Provide the [X, Y] coordinate of the cell's center where the given text is located.  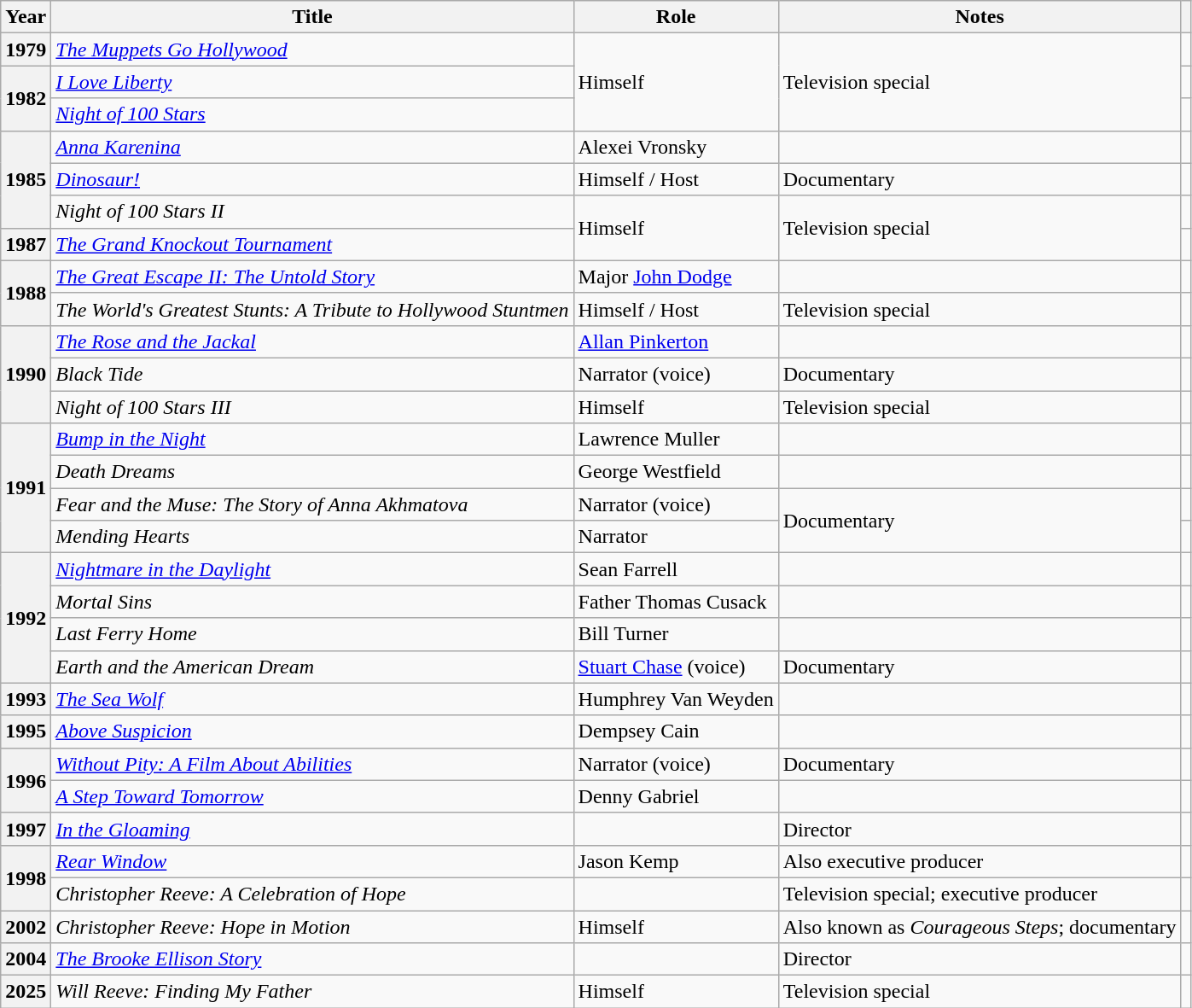
1993 [26, 699]
Major John Dodge [676, 277]
Title [312, 17]
Allan Pinkerton [676, 341]
Mending Hearts [312, 537]
Fear and the Muse: The Story of Anna Akhmatova [312, 504]
Humphrey Van Weyden [676, 699]
Television special; executive producer [980, 894]
A Step Toward Tomorrow [312, 796]
Also known as Courageous Steps; documentary [980, 926]
1997 [26, 829]
Stuart Chase (voice) [676, 667]
The Brooke Ellison Story [312, 959]
Earth and the American Dream [312, 667]
1979 [26, 50]
1988 [26, 293]
Will Reeve: Finding My Father [312, 992]
Alexei Vronsky [676, 147]
The Muppets Go Hollywood [312, 50]
Night of 100 Stars III [312, 407]
Denny Gabriel [676, 796]
Mortal Sins [312, 602]
The Sea Wolf [312, 699]
Above Suspicion [312, 731]
Father Thomas Cusack [676, 602]
Bump in the Night [312, 440]
I Love Liberty [312, 82]
1985 [26, 179]
1991 [26, 488]
2002 [26, 926]
1998 [26, 877]
Lawrence Muller [676, 440]
Last Ferry Home [312, 634]
The Rose and the Jackal [312, 341]
Death Dreams [312, 472]
The Great Escape II: The Untold Story [312, 277]
Nightmare in the Daylight [312, 569]
Christopher Reeve: Hope in Motion [312, 926]
Sean Farrell [676, 569]
The World's Greatest Stunts: A Tribute to Hollywood Stuntmen [312, 309]
Year [26, 17]
Anna Karenina [312, 147]
1987 [26, 244]
The Grand Knockout Tournament [312, 244]
1990 [26, 374]
Dinosaur! [312, 179]
Notes [980, 17]
1982 [26, 98]
1996 [26, 780]
Without Pity: A Film About Abilities [312, 764]
1992 [26, 618]
Night of 100 Stars [312, 114]
Also executive producer [980, 861]
George Westfield [676, 472]
2025 [26, 992]
Jason Kemp [676, 861]
Bill Turner [676, 634]
Christopher Reeve: A Celebration of Hope [312, 894]
Dempsey Cain [676, 731]
In the Gloaming [312, 829]
Role [676, 17]
Black Tide [312, 374]
Rear Window [312, 861]
2004 [26, 959]
Night of 100 Stars II [312, 212]
Narrator [676, 537]
1995 [26, 731]
